Output the (X, Y) coordinate of the center of the cell containing the given text.  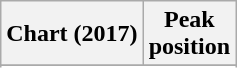
Peakposition (189, 34)
Chart (2017) (72, 34)
